Pinpoint the cell where the given text exists, returning its (x, y) midpoint coordinate. 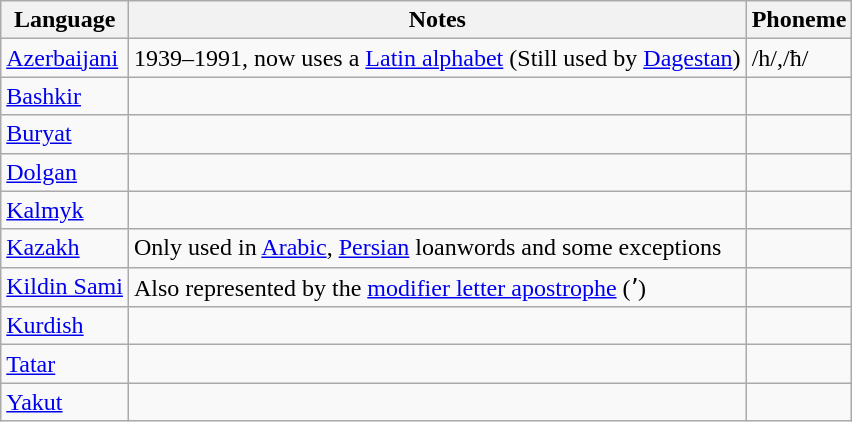
Kazakh (65, 248)
Bashkir (65, 96)
Dolgan (65, 172)
Also represented by the modifier letter apostrophe (ʼ) (437, 287)
Language (65, 20)
1939–1991, now uses a Latin alphabet (Still used by Dagestan) (437, 58)
/h/,/ħ/ (799, 58)
Only used in Arabic, Persian loanwords and some exceptions (437, 248)
Notes (437, 20)
Kurdish (65, 326)
Yakut (65, 402)
Azerbaijani (65, 58)
Phoneme (799, 20)
Buryat (65, 134)
Tatar (65, 364)
Kalmyk (65, 210)
Kildin Sami (65, 287)
